From the cell containing the given text, extract its center point as (x, y) coordinate. 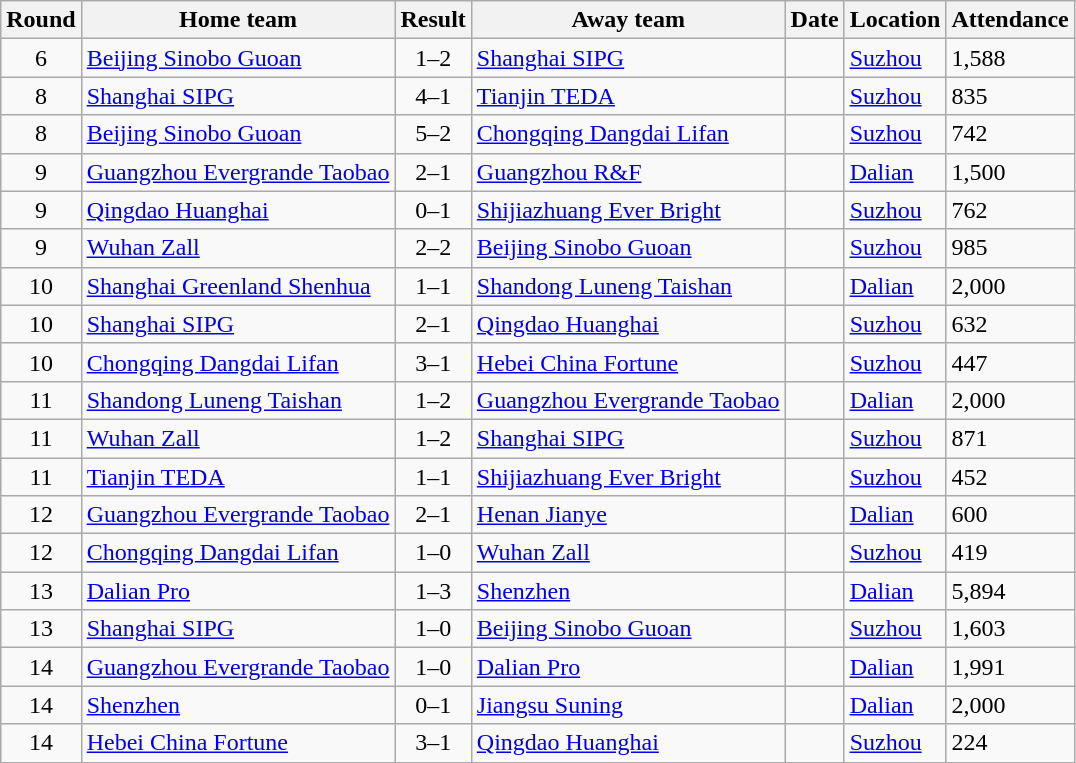
Jiangsu Suning (628, 705)
Location (895, 20)
Away team (628, 20)
Date (814, 20)
419 (1010, 553)
5–2 (433, 134)
Result (433, 20)
985 (1010, 248)
4–1 (433, 96)
452 (1010, 477)
447 (1010, 362)
835 (1010, 96)
1,588 (1010, 58)
871 (1010, 438)
Attendance (1010, 20)
600 (1010, 515)
762 (1010, 210)
742 (1010, 134)
Round (41, 20)
1,500 (1010, 172)
224 (1010, 743)
1–3 (433, 591)
1,603 (1010, 629)
Home team (238, 20)
Shanghai Greenland Shenhua (238, 286)
2–2 (433, 248)
632 (1010, 324)
Henan Jianye (628, 515)
5,894 (1010, 591)
Guangzhou R&F (628, 172)
1,991 (1010, 667)
6 (41, 58)
